Detect which cell encompasses the target text, then output its (x, y) center coordinate. 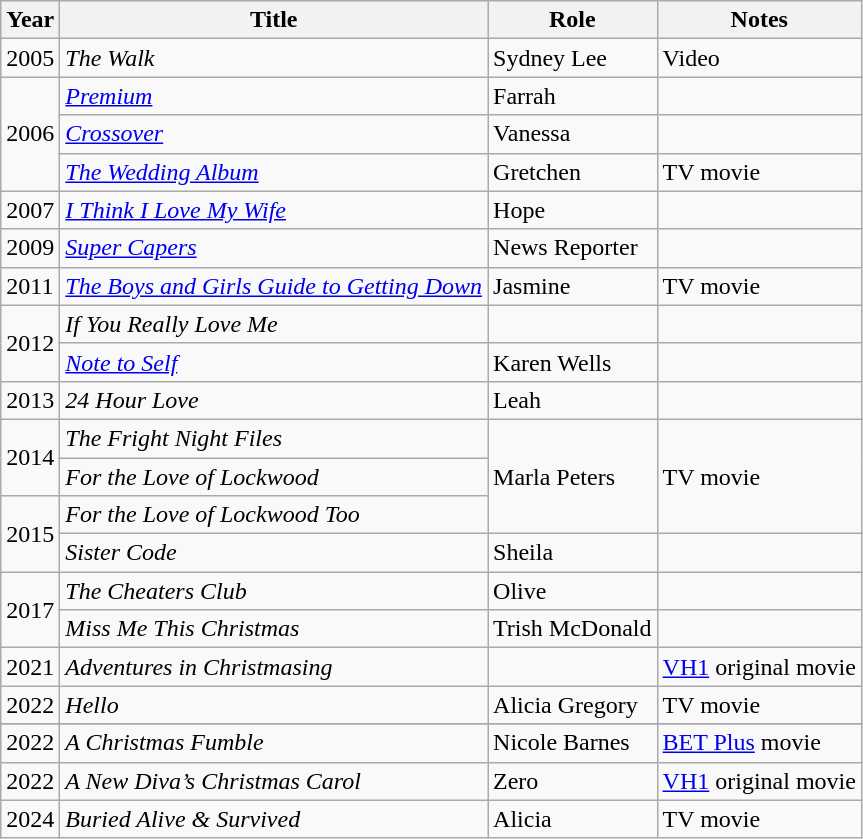
Buried Alive & Survived (274, 819)
Title (274, 20)
Olive (573, 591)
Hello (274, 705)
Miss Me This Christmas (274, 629)
News Reporter (573, 248)
Sydney Lee (573, 58)
Video (759, 58)
Zero (573, 781)
BET Plus movie (759, 743)
If You Really Love Me (274, 324)
Super Capers (274, 248)
For the Love of Lockwood (274, 477)
Nicole Barnes (573, 743)
Note to Self (274, 362)
2021 (30, 667)
2006 (30, 134)
2013 (30, 400)
The Boys and Girls Guide to Getting Down (274, 286)
2017 (30, 610)
Sheila (573, 553)
Hope (573, 210)
The Cheaters Club (274, 591)
24 Hour Love (274, 400)
2014 (30, 457)
2012 (30, 343)
Alicia Gregory (573, 705)
Adventures in Christmasing (274, 667)
Leah (573, 400)
For the Love of Lockwood Too (274, 515)
Crossover (274, 134)
Alicia (573, 819)
Gretchen (573, 172)
2005 (30, 58)
2007 (30, 210)
Notes (759, 20)
Jasmine (573, 286)
Role (573, 20)
2015 (30, 534)
Trish McDonald (573, 629)
Sister Code (274, 553)
Premium (274, 96)
2024 (30, 819)
The Walk (274, 58)
Karen Wells (573, 362)
Farrah (573, 96)
A New Diva’s Christmas Carol (274, 781)
2009 (30, 248)
Marla Peters (573, 476)
2011 (30, 286)
Year (30, 20)
I Think I Love My Wife (274, 210)
The Wedding Album (274, 172)
Vanessa (573, 134)
The Fright Night Files (274, 438)
A Christmas Fumble (274, 743)
